Detect which cell encompasses the target text, then output its (x, y) center coordinate. 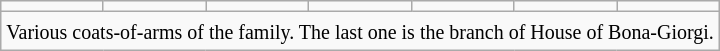
Various coats-of-arms of the family. The last one is the branch of House of Bona-Giorgi. (360, 31)
